Identify which cell holds the provided text, then report its [X, Y] central coordinate. 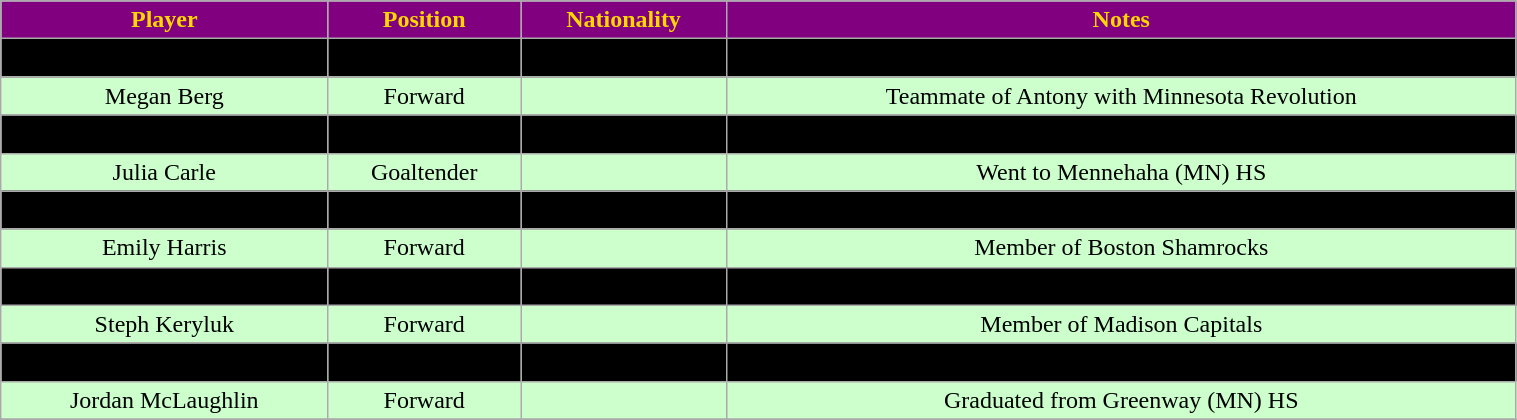
Leila Kilduff [164, 362]
Julia Carle [164, 172]
Played for Minnesota Revolution [1122, 58]
Megan Berg [164, 96]
Megan Hinze [164, 286]
Corbin Boyd [164, 134]
Player [164, 20]
Lena Duesterhoeft [164, 210]
Attended Chanhassen (MN) HS [1122, 286]
Attended Hopkins (MN) HS [1122, 134]
Member of Boston Shamrocks [1122, 248]
Notes [1122, 20]
Position [424, 20]
Attended North American Hockey Academy [1122, 362]
Emily Antony [164, 58]
Nationality [624, 20]
Teammate of Antony with Minnesota Revolution [1122, 96]
Went to Mennehaha (MN) HS [1122, 172]
Goaltender [424, 172]
Formerly with ESC Planegg [1122, 210]
Member of Madison Capitals [1122, 324]
Jordan McLaughlin [164, 400]
Emily Harris [164, 248]
Steph Keryluk [164, 324]
Graduated from Greenway (MN) HS [1122, 400]
